Provide the [x, y] coordinate of the cell's center where the given text is located.  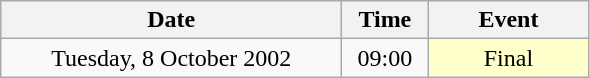
Time [385, 20]
09:00 [385, 58]
Date [172, 20]
Event [508, 20]
Tuesday, 8 October 2002 [172, 58]
Final [508, 58]
